Return (x, y) of the center of cell containing provided text 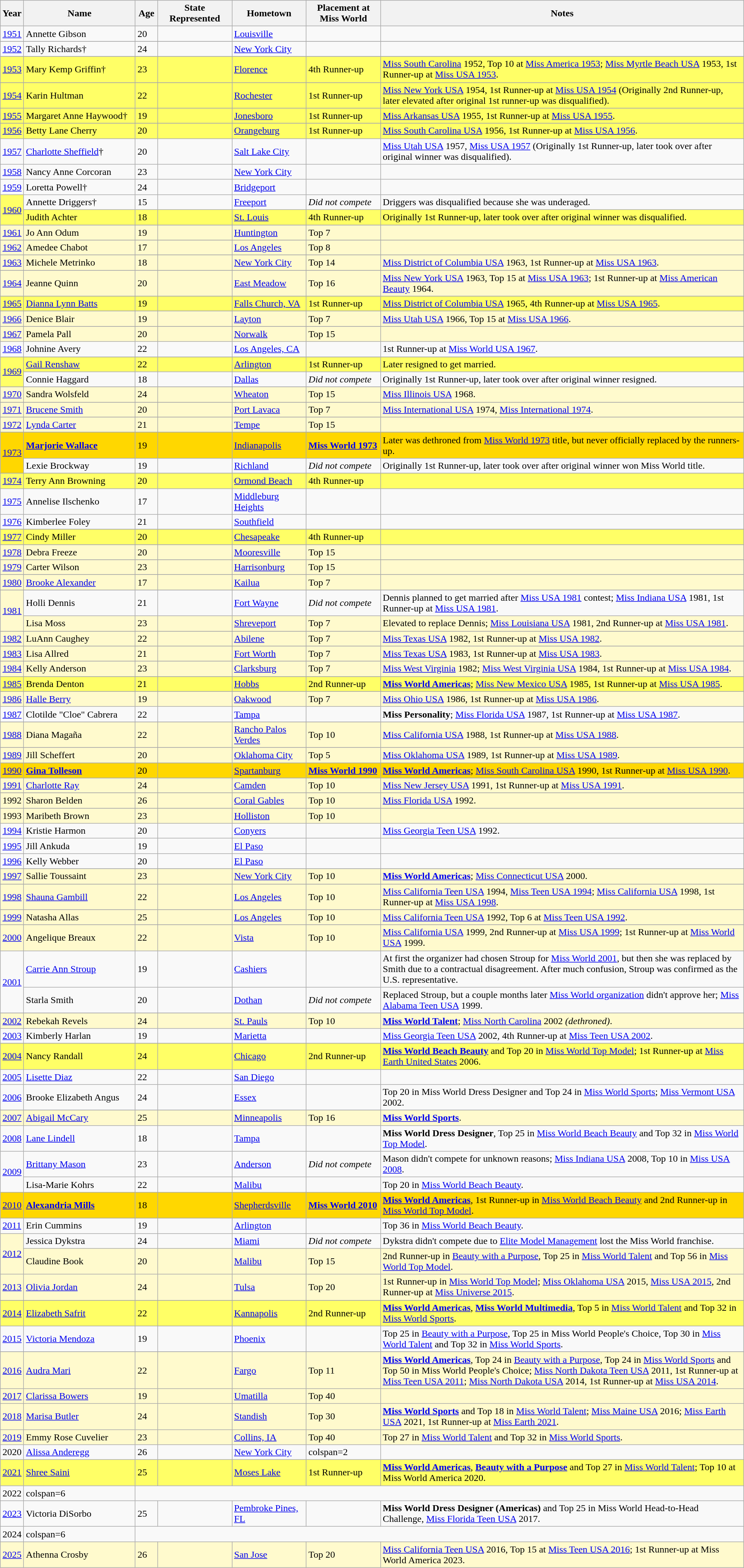
Miss Florida USA 1992. (562, 801)
Dothan (269, 1000)
1971 (12, 409)
Hobbs (269, 684)
Collins, IA (269, 1437)
Placement at Miss World (343, 14)
Originally 1st Runner-up, later took over after original winner was disqualified. (562, 217)
Miss World Beach Beauty and Top 20 in Miss World Top Model; 1st Runner-up at Miss Earth United States 2006. (562, 1056)
Annette Driggers† (79, 202)
Brittany Mason (79, 1164)
Debra Freeze (79, 552)
2004 (12, 1056)
Miss Illinois USA 1968. (562, 394)
Shepherdsville (269, 1205)
Dykstra didn't compete due to Elite Model Management lost the Miss World franchise. (562, 1241)
1953 (12, 69)
LuAnn Caughey (79, 638)
Nancy Randall (79, 1056)
Year (12, 14)
Miss California Teen USA 2016, Top 15 at Miss Teen USA 2016; 1st Runner-up at Miss World America 2023. (562, 1554)
Alexandria Mills (79, 1205)
Moses Lake (269, 1473)
2002 (12, 1021)
2019 (12, 1437)
Camden (269, 786)
Cindy Miller (79, 537)
St. Louis (269, 217)
Oklahoma City (269, 755)
Miss California Teen USA 1994, Miss Teen USA 1994; Miss California USA 1998, 1st Runner-up at Miss USA 1998. (562, 897)
1992 (12, 801)
Miss Utah USA 1966, Top 15 at Miss USA 1966. (562, 319)
Clarksburg (269, 669)
Layton (269, 319)
Notes (562, 14)
2008 (12, 1139)
Claudine Book (79, 1261)
Lisa Allred (79, 654)
Miss Texas USA 1983, 1st Runner-up at Miss USA 1983. (562, 654)
2023 (12, 1514)
Replaced Stroup, but a couple months later Miss World organization didn't approve her; Miss Alabama Teen USA 1999. (562, 1000)
1980 (12, 582)
Miss New York USA 1963, Top 15 at Miss USA 1963; 1st Runner-up at Miss American Beauty 1964. (562, 283)
Dennis planned to get married after Miss USA 1981 contest; Miss Indiana USA 1981, 1st Runner-up at Miss USA 1981. (562, 603)
1967 (12, 334)
1959 (12, 187)
1956 (12, 131)
Tally Richards† (79, 49)
2nd Runner-up in Beauty with a Purpose, Top 25 in Miss World Talent and Top 56 in Miss World Top Model. (562, 1261)
Originally 1st Runner-up, later took over after original winner resigned. (562, 379)
Oakwood (269, 699)
Gail Renshaw (79, 364)
Cashiers (269, 969)
1955 (12, 116)
1990 (12, 770)
Mooresville (269, 552)
1952 (12, 49)
Sandra Wolsfeld (79, 394)
1997 (12, 876)
Falls Church, VA (269, 304)
2018 (12, 1416)
Standish (269, 1416)
Top 27 in Miss World Talent and Top 32 in Miss World Sports. (562, 1437)
Shreveport (269, 623)
1964 (12, 283)
Terry Ann Browning (79, 481)
1976 (12, 522)
2010 (12, 1205)
Miss World Americas; Miss Connecticut USA 2000. (562, 876)
1986 (12, 699)
2005 (12, 1077)
Miami (269, 1241)
Nancy Anne Corcoran (79, 172)
1995 (12, 846)
1981 (12, 611)
Emmy Rose Cuvelier (79, 1437)
Michele Metrinko (79, 263)
Victoria Mendoza (79, 1339)
2017 (12, 1396)
Kannapolis (269, 1313)
1989 (12, 755)
Miss World Dress Designer, Top 25 in Miss World Beach Beauty and Top 32 in Miss World Top Model. (562, 1139)
Brenda Denton (79, 684)
2020 (12, 1452)
Brooke Alexander (79, 582)
Holli Dennis (79, 603)
Miss District of Columbia USA 1965, 4th Runner-up at Miss USA 1965. (562, 304)
Lisa Moss (79, 623)
Erin Cummins (79, 1226)
2001 (12, 982)
Betty Lane Cherry (79, 131)
Kimberly Harlan (79, 1036)
Los Angeles, CA (269, 349)
Marisa Butler (79, 1416)
Abilene (269, 638)
2014 (12, 1313)
Miss Ohio USA 1986, 1st Runner-up at Miss USA 1986. (562, 699)
Denice Blair (79, 319)
1988 (12, 735)
Elizabeth Safrit (79, 1313)
1972 (12, 425)
1970 (12, 394)
Originally 1st Runner-up, later took over after original winner won Miss World title. (562, 466)
Top 14 (343, 263)
Miss California Teen USA 1992, Top 6 at Miss Teen USA 1992. (562, 917)
Miss Georgia Teen USA 1992. (562, 831)
Mason didn't compete for unknown reasons; Miss Indiana USA 2008, Top 10 in Miss USA 2008. (562, 1164)
Loretta Powell† (79, 187)
Halle Berry (79, 699)
2012 (12, 1254)
Miss Texas USA 1982, 1st Runner-up at Miss USA 1982. (562, 638)
1st Runner-up at Miss World USA 1967. (562, 349)
Kristie Harmon (79, 831)
1998 (12, 897)
Rochester (269, 95)
Miss World Sports and Top 18 in Miss World Talent; Miss Maine USA 2016; Miss Earth USA 2021, 1st Runner-up at Miss Earth 2021. (562, 1416)
Clarissa Bowers (79, 1396)
Miss District of Columbia USA 1963, 1st Runner-up at Miss USA 1963. (562, 263)
Coral Gables (269, 801)
Miss Oklahoma USA 1989, 1st Runner-up at Miss USA 1989. (562, 755)
Brucene Smith (79, 409)
Sharon Belden (79, 801)
Miss World Dress Designer (Americas) and Top 25 in Miss World Head-to-Head Challenge, Miss Florida Teen USA 2017. (562, 1514)
Diana Magaña (79, 735)
Jo Ann Odum (79, 233)
1968 (12, 349)
Miss Utah USA 1957, Miss USA 1957 (Originally 1st Runner-up, later took over after original winner was disqualified). (562, 151)
Later resigned to get married. (562, 364)
Miss Arkansas USA 1955, 1st Runner-up at Miss USA 1955. (562, 116)
Kelly Anderson (79, 669)
Miss Georgia Teen USA 2002, 4th Runner-up at Miss Teen USA 2002. (562, 1036)
Miss South Carolina USA 1956, 1st Runner-up at Miss USA 1956. (562, 131)
1951 (12, 34)
Miss World Americas; Miss South Carolina USA 1990, 1st Runner-up at Miss USA 1990. (562, 770)
Norwalk (269, 334)
Alissa Anderegg (79, 1452)
1991 (12, 786)
1966 (12, 319)
Florence (269, 69)
2006 (12, 1097)
Brooke Elizabeth Angus (79, 1097)
Kelly Webber (79, 861)
Wheaton (269, 394)
Tulsa (269, 1287)
Miss World Talent; Miss North Carolina 2002 (dethroned). (562, 1021)
Charlotte Sheffield† (79, 151)
1978 (12, 552)
Miss California USA 1999, 2nd Runner-up at Miss USA 1999; 1st Runner-up at Miss World USA 1999. (562, 937)
2000 (12, 937)
Sallie Toussaint (79, 876)
Orangeburg (269, 131)
1954 (12, 95)
Johnine Avery (79, 349)
1957 (12, 151)
1960 (12, 210)
2007 (12, 1118)
East Meadow (269, 283)
Name (79, 14)
Richland (269, 466)
2013 (12, 1287)
Athenna Crosby (79, 1554)
Rebekah Revels (79, 1021)
1977 (12, 537)
Driggers was disqualified because she was underaged. (562, 202)
Pembroke Pines, FL (269, 1514)
Fort Worth (269, 654)
Lexie Brockway (79, 466)
Connie Haggard (79, 379)
Carter Wilson (79, 567)
Age (146, 14)
1973 (12, 452)
2009 (12, 1172)
Starla Smith (79, 1000)
Spartanburg (269, 770)
Top 36 in Miss World Beach Beauty. (562, 1226)
Harrisonburg (269, 567)
Judith Achter (79, 217)
Miss World Americas, Miss World Multimedia, Top 5 in Miss World Talent and Top 32 in Miss World Sports. (562, 1313)
Shauna Gambill (79, 897)
Dianna Lynn Batts (79, 304)
Tempe (269, 425)
Angelique Breaux (79, 937)
Shree Saini (79, 1473)
1987 (12, 714)
Later was dethroned from Miss World 1973 title, but never officially replaced by the runners-up. (562, 445)
Karin Hultman (79, 95)
Mary Kemp Griffin† (79, 69)
2024 (12, 1534)
Top 5 (343, 755)
1974 (12, 481)
Top 8 (343, 248)
Top 11 (343, 1370)
Kimberlee Foley (79, 522)
Audra Mari (79, 1370)
Miss World Americas, 1st Runner-up in Miss World Beach Beauty and 2nd Runner-up in Miss World Top Model. (562, 1205)
1993 (12, 816)
Pamela Pall (79, 334)
Top 20 in Miss World Beach Beauty. (562, 1185)
Miss New York USA 1954, 1st Runner-up at Miss USA 1954 (Originally 2nd Runner-up, later elevated after original 1st runner-up was disqualified). (562, 95)
15 (146, 202)
1958 (12, 172)
San Jose (269, 1554)
Miss California USA 1988, 1st Runner-up at Miss USA 1988. (562, 735)
colspan=2 (343, 1452)
Miss World 1990 (343, 770)
1961 (12, 233)
Gina Tolleson (79, 770)
1st Runner-up in Miss World Top Model; Miss Oklahoma USA 2015, Miss USA 2015, 2nd Runner-up at Miss Universe 2015. (562, 1287)
2015 (12, 1339)
Amedee Chabot (79, 248)
Miss World 1973 (343, 445)
Minneapolis (269, 1118)
Jonesboro (269, 116)
1979 (12, 567)
1999 (12, 917)
Indianapolis (269, 445)
Chesapeake (269, 537)
Annelise Ilschenko (79, 501)
Elevated to replace Dennis; Miss Louisiana USA 1981, 2nd Runner-up at Miss USA 1981. (562, 623)
1969 (12, 372)
Top 20 in Miss World Dress Designer and Top 24 in Miss World Sports; Miss Vermont USA 2002. (562, 1097)
Carrie Ann Stroup (79, 969)
Miss New Jersey USA 1991, 1st Runner-up at Miss USA 1991. (562, 786)
Conyers (269, 831)
Miss West Virginia 1982; Miss West Virginia USA 1984, 1st Runner-up at Miss USA 1984. (562, 669)
Salt Lake City (269, 151)
Umatilla (269, 1396)
Phoenix (269, 1339)
Jill Scheffert (79, 755)
1963 (12, 263)
Miss World Americas, Beauty with a Purpose and Top 27 in Miss World Talent; Top 10 at Miss World America 2020. (562, 1473)
2025 (12, 1554)
Kailua (269, 582)
1985 (12, 684)
Freeport (269, 202)
Chicago (269, 1056)
Essex (269, 1097)
Jill Ankuda (79, 846)
1965 (12, 304)
1994 (12, 831)
Miss World 2010 (343, 1205)
Jessica Dykstra (79, 1241)
Maribeth Brown (79, 816)
Jeanne Quinn (79, 283)
Annette Gibson (79, 34)
Miss World Americas; Miss New Mexico USA 1985, 1st Runner-up at Miss USA 1985. (562, 684)
1975 (12, 501)
Vista (269, 937)
San Diego (269, 1077)
Bridgeport (269, 187)
Miss International USA 1974, Miss International 1974. (562, 409)
Clotilde "Cloe" Cabrera (79, 714)
Lynda Carter (79, 425)
Miss South Carolina 1952, Top 10 at Miss America 1953; Miss Myrtle Beach USA 1953, 1st Runner-up at Miss USA 1953. (562, 69)
Middleburg Heights (269, 501)
2021 (12, 1473)
1996 (12, 861)
2003 (12, 1036)
2016 (12, 1370)
Olivia Jordan (79, 1287)
Top 30 (343, 1416)
Miss Personality; Miss Florida USA 1987, 1st Runner-up at Miss USA 1987. (562, 714)
1982 (12, 638)
Natasha Allas (79, 917)
St. Pauls (269, 1021)
Rancho Palos Verdes (269, 735)
Fargo (269, 1370)
Holliston (269, 816)
Margaret Anne Haywood† (79, 116)
Southfield (269, 522)
Anderson (269, 1164)
Hometown (269, 14)
Lane Lindell (79, 1139)
State Represented (195, 14)
Port Lavaca (269, 409)
2011 (12, 1226)
1983 (12, 654)
Dallas (269, 379)
Abigail McCary (79, 1118)
2022 (12, 1493)
1984 (12, 669)
1962 (12, 248)
Louisville (269, 34)
Ormond Beach (269, 481)
Marjorie Wallace (79, 445)
Fort Wayne (269, 603)
Charlotte Ray (79, 786)
Victoria DiSorbo (79, 1514)
Miss World Sports. (562, 1118)
Huntington (269, 233)
Marietta (269, 1036)
Lisette Diaz (79, 1077)
Top 25 in Beauty with a Purpose, Top 25 in Miss World People's Choice, Top 30 in Miss World Talent and Top 32 in Miss World Sports. (562, 1339)
Lisa-Marie Kohrs (79, 1185)
